Provide the [x, y] coordinate of the cell's center where the given text is located.  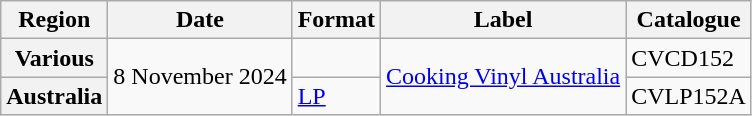
LP [336, 96]
Australia [54, 96]
Catalogue [689, 20]
Cooking Vinyl Australia [504, 77]
Various [54, 58]
8 November 2024 [200, 77]
Date [200, 20]
Region [54, 20]
Format [336, 20]
CVCD152 [689, 58]
CVLP152A [689, 96]
Label [504, 20]
